Output the [x, y] coordinate of the center of the cell containing the given text.  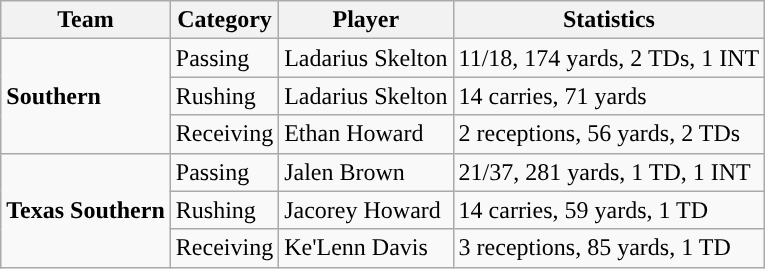
2 receptions, 56 yards, 2 TDs [609, 134]
21/37, 281 yards, 1 TD, 1 INT [609, 172]
14 carries, 59 yards, 1 TD [609, 210]
Texas Southern [86, 210]
11/18, 174 yards, 2 TDs, 1 INT [609, 58]
3 receptions, 85 yards, 1 TD [609, 248]
Southern [86, 96]
14 carries, 71 yards [609, 96]
Category [224, 20]
Statistics [609, 20]
Jacorey Howard [366, 210]
Team [86, 20]
Ethan Howard [366, 134]
Player [366, 20]
Jalen Brown [366, 172]
Ke'Lenn Davis [366, 248]
